Extract the [X, Y] coordinate from the center of the cell holding the provided text.  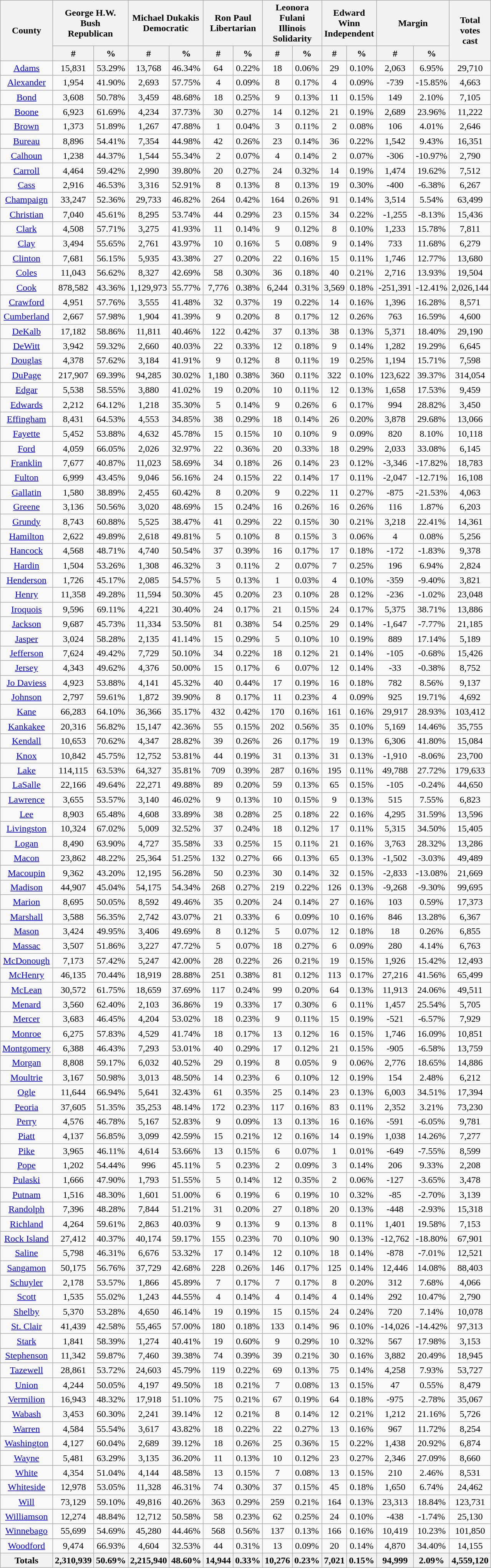
-975 [395, 1400]
Jasper [27, 639]
49,489 [470, 858]
53.26% [111, 565]
11,043 [73, 273]
259 [277, 1502]
Winnebago [27, 1531]
Schuyler [27, 1282]
106 [395, 126]
Monroe [27, 1034]
1.87% [432, 507]
0.59% [432, 902]
48.60% [186, 1560]
4,127 [73, 1443]
66.05% [111, 449]
41.74% [186, 1034]
40,174 [148, 1239]
10,653 [73, 741]
5,189 [470, 639]
4.01% [432, 126]
69 [277, 1370]
3,655 [73, 800]
89 [218, 785]
40.52% [186, 1063]
122 [218, 331]
-1.83% [432, 551]
3,588 [73, 917]
32.43% [186, 1092]
49,788 [395, 770]
Lake [27, 770]
4,063 [470, 492]
Shelby [27, 1312]
Kendall [27, 741]
1,233 [395, 229]
37,605 [73, 1107]
Moultrie [27, 1077]
12,712 [148, 1516]
5,798 [73, 1253]
1,396 [395, 302]
55 [218, 727]
4,584 [73, 1429]
Scott [27, 1297]
34.50% [432, 829]
161 [334, 712]
73,129 [73, 1502]
2,178 [73, 1282]
7,844 [148, 1209]
103 [395, 902]
994 [395, 404]
Totals [27, 1560]
1,542 [395, 141]
23,048 [470, 595]
20.49% [432, 1355]
Madison [27, 887]
DeKalb [27, 331]
29,917 [395, 712]
64.10% [111, 712]
3,878 [395, 419]
45.17% [111, 580]
97,313 [470, 1326]
4,354 [73, 1473]
-13.08% [432, 873]
12,493 [470, 961]
1,601 [148, 1195]
4,059 [73, 449]
49.46% [186, 902]
Michael DukakisDemocratic [166, 23]
7,512 [470, 170]
1,457 [395, 1004]
17,918 [148, 1400]
13,886 [470, 609]
-2.78% [432, 1400]
2,618 [148, 536]
9,046 [148, 478]
Clay [27, 244]
4,663 [470, 83]
119 [218, 1370]
48.22% [111, 858]
7.68% [432, 1282]
3,942 [73, 346]
7,624 [73, 653]
42.68% [186, 1268]
-6.38% [432, 185]
66.93% [111, 1546]
2,990 [148, 170]
14,886 [470, 1063]
4,559,120 [470, 1560]
-1,255 [395, 214]
88,403 [470, 1268]
5,167 [148, 1121]
-14.42% [432, 1326]
5,315 [395, 829]
-878 [395, 1253]
4,650 [148, 1312]
18.40% [432, 331]
Whiteside [27, 1487]
568 [218, 1531]
3,013 [148, 1077]
7,354 [148, 141]
6,763 [470, 946]
2,085 [148, 580]
6,267 [470, 185]
2,660 [148, 346]
Hamilton [27, 536]
63.29% [111, 1458]
206 [395, 1166]
49.50% [186, 1385]
4,600 [470, 317]
4,727 [148, 843]
Pulaski [27, 1180]
19.29% [432, 346]
-8.06% [432, 756]
3,478 [470, 1180]
6.95% [432, 68]
16,108 [470, 478]
83 [334, 1107]
12,521 [470, 1253]
6,999 [73, 478]
Coles [27, 273]
14.46% [432, 727]
Jackson [27, 624]
925 [395, 697]
25,364 [148, 858]
2,742 [148, 917]
4,951 [73, 302]
5,452 [73, 434]
2,761 [148, 244]
-359 [395, 580]
32.53% [186, 1546]
12,978 [73, 1487]
15,318 [470, 1209]
49.42% [111, 653]
12.77% [432, 258]
-12.71% [432, 478]
2,916 [73, 185]
Macoupin [27, 873]
57.83% [111, 1034]
16.59% [432, 317]
1,504 [73, 565]
18,919 [148, 975]
54.57% [186, 580]
4,376 [148, 668]
-3,346 [395, 463]
-448 [395, 1209]
9,596 [73, 609]
11.72% [432, 1429]
-521 [395, 1019]
-17.82% [432, 463]
49.69% [186, 931]
43.45% [111, 478]
-1.02% [432, 595]
-6.57% [432, 1019]
-875 [395, 492]
51.35% [111, 1107]
40.87% [111, 463]
Macon [27, 858]
8,254 [470, 1429]
-6.05% [432, 1121]
34.40% [432, 1546]
58.28% [111, 639]
67,901 [470, 1239]
5,256 [470, 536]
4,144 [148, 1473]
29,710 [470, 68]
Montgomery [27, 1048]
Gallatin [27, 492]
2,646 [470, 126]
-0.38% [432, 668]
45,280 [148, 1531]
51.86% [111, 946]
14,155 [470, 1546]
16.28% [432, 302]
37.69% [186, 990]
2,135 [148, 639]
43.97% [186, 244]
0.60% [247, 1341]
3,024 [73, 639]
-21.53% [432, 492]
17,182 [73, 331]
60.88% [111, 522]
2.46% [432, 1473]
1,516 [73, 1195]
27.09% [432, 1458]
6,645 [470, 346]
3,140 [148, 800]
18,783 [470, 463]
Boone [27, 112]
62.40% [111, 1004]
99,695 [470, 887]
50.10% [186, 653]
21.16% [432, 1414]
996 [148, 1166]
Carroll [27, 170]
13,066 [470, 419]
65,499 [470, 975]
45.32% [186, 682]
1,282 [395, 346]
56.15% [111, 258]
4,137 [73, 1136]
1,212 [395, 1414]
10,419 [395, 1531]
123,622 [395, 375]
41.90% [111, 83]
35.17% [186, 712]
5.54% [432, 200]
Leonora FulaniIllinois Solidarity [292, 23]
14,361 [470, 522]
53.66% [186, 1151]
15.78% [432, 229]
George H.W. BushRepublican [90, 23]
48.14% [186, 1107]
55.65% [111, 244]
7,040 [73, 214]
22.41% [432, 522]
180 [218, 1326]
2,716 [395, 273]
363 [218, 1502]
49.28% [111, 595]
Perry [27, 1121]
4,295 [395, 814]
57.75% [186, 83]
31.59% [432, 814]
55,465 [148, 1326]
15.42% [432, 961]
11,594 [148, 595]
Tazewell [27, 1370]
1,218 [148, 404]
Iroquois [27, 609]
4,204 [148, 1019]
Peoria [27, 1107]
57.71% [111, 229]
264 [218, 200]
49.62% [111, 668]
Sangamon [27, 1268]
18.84% [432, 1502]
13,286 [470, 843]
154 [395, 1077]
1,267 [148, 126]
3,608 [73, 97]
4,608 [148, 814]
19.71% [432, 697]
172 [218, 1107]
46.45% [111, 1019]
46.34% [186, 68]
-9.30% [432, 887]
312 [395, 1282]
58.86% [111, 331]
3,275 [148, 229]
2,352 [395, 1107]
1,373 [73, 126]
2,212 [73, 404]
33.08% [432, 449]
9.43% [432, 141]
41.39% [186, 317]
5,525 [148, 522]
-1.74% [432, 1516]
-2.70% [432, 1195]
287 [277, 770]
46,135 [73, 975]
61.69% [111, 112]
3,555 [148, 302]
44,907 [73, 887]
21,669 [470, 873]
13.28% [432, 917]
36,366 [148, 712]
56.85% [111, 1136]
94,999 [395, 1560]
Wabash [27, 1414]
Marion [27, 902]
24.06% [432, 990]
54.69% [111, 1531]
3,569 [334, 288]
44.98% [186, 141]
-127 [395, 1180]
Logan [27, 843]
3,139 [470, 1195]
Greene [27, 507]
49,511 [470, 990]
46.14% [186, 1312]
Ford [27, 449]
35,253 [148, 1107]
8,896 [73, 141]
3,167 [73, 1077]
45.89% [186, 1282]
3,453 [73, 1414]
8,479 [470, 1385]
Edgar [27, 390]
155 [218, 1239]
1,129,973 [148, 288]
101,850 [470, 1531]
46.43% [111, 1048]
40.46% [186, 331]
Alexander [27, 83]
-18.80% [432, 1239]
23.96% [432, 112]
Vermilion [27, 1400]
Massac [27, 946]
90 [334, 1239]
133 [277, 1326]
41.02% [186, 390]
29,733 [148, 200]
42.00% [186, 961]
18,659 [148, 990]
2,824 [470, 565]
94,285 [148, 375]
45.04% [111, 887]
-12,762 [395, 1239]
-172 [395, 551]
Menard [27, 1004]
322 [334, 375]
4,347 [148, 741]
7.93% [432, 1370]
43.07% [186, 917]
50.78% [111, 97]
48.58% [186, 1473]
Christian [27, 214]
White [27, 1473]
39.14% [186, 1414]
Champaign [27, 200]
59.32% [111, 346]
57.76% [111, 302]
2,241 [148, 1414]
125 [334, 1268]
20,316 [73, 727]
11.68% [432, 244]
-649 [395, 1151]
54,175 [148, 887]
Woodford [27, 1546]
28.93% [432, 712]
5,009 [148, 829]
McLean [27, 990]
48.50% [186, 1077]
LaSalle [27, 785]
8,531 [470, 1473]
4,343 [73, 668]
20.92% [432, 1443]
8,431 [73, 419]
3,882 [395, 1355]
53.01% [186, 1048]
5,705 [470, 1004]
53.81% [186, 756]
13,768 [148, 68]
3.21% [432, 1107]
1,535 [73, 1297]
7,776 [218, 288]
2,208 [470, 1166]
53.72% [111, 1370]
6,003 [395, 1092]
6,032 [148, 1063]
0.37% [247, 302]
46.02% [186, 800]
126 [334, 887]
64,327 [148, 770]
292 [395, 1297]
24,462 [470, 1487]
51.89% [111, 126]
-3.03% [432, 858]
19.58% [432, 1224]
7,153 [470, 1224]
3,135 [148, 1458]
-591 [395, 1121]
59 [277, 785]
47.90% [111, 1180]
Piatt [27, 1136]
45.79% [186, 1370]
41.56% [432, 975]
40.37% [111, 1239]
3,507 [73, 946]
2,622 [73, 536]
23,700 [470, 756]
10,118 [470, 434]
45.73% [111, 624]
51.55% [186, 1180]
41 [218, 522]
149 [395, 97]
58.55% [111, 390]
2,026,144 [470, 288]
Hardin [27, 565]
50.30% [186, 595]
4,870 [395, 1546]
42.36% [186, 727]
Ron PaulLibertarian [233, 23]
0.05% [307, 1063]
41.14% [186, 639]
6,279 [470, 244]
-1,647 [395, 624]
Jefferson [27, 653]
Johnson [27, 697]
47 [395, 1385]
39.80% [186, 170]
170 [277, 712]
Edwards [27, 404]
8,490 [73, 843]
Hancock [27, 551]
34.51% [432, 1092]
69.39% [111, 375]
196 [395, 565]
Marshall [27, 917]
48.69% [186, 507]
8,295 [148, 214]
37,729 [148, 1268]
13.93% [432, 273]
709 [218, 770]
59.87% [111, 1355]
1,308 [148, 565]
4,614 [148, 1151]
29,190 [470, 331]
11,342 [73, 1355]
55.02% [111, 1297]
6,823 [470, 800]
Grundy [27, 522]
Knox [27, 756]
-739 [395, 83]
39.37% [432, 375]
44.55% [186, 1297]
1,726 [73, 580]
15.71% [432, 361]
1,202 [73, 1166]
-7.01% [432, 1253]
0.55% [432, 1385]
5,371 [395, 331]
-8.13% [432, 214]
5,935 [148, 258]
6,275 [73, 1034]
11,644 [73, 1092]
7,460 [148, 1355]
19,504 [470, 273]
1,793 [148, 1180]
Henderson [27, 580]
1,841 [73, 1341]
2,776 [395, 1063]
Cass [27, 185]
Morgan [27, 1063]
4,234 [148, 112]
57.98% [111, 317]
49.95% [111, 931]
-15.85% [432, 83]
35.81% [186, 770]
4,066 [470, 1282]
15,436 [470, 214]
39.90% [186, 697]
3,218 [395, 522]
32.97% [186, 449]
48.68% [186, 97]
Rock Island [27, 1239]
5,481 [73, 1458]
50.54% [186, 551]
56.35% [111, 917]
5,370 [73, 1312]
51.25% [186, 858]
3,153 [470, 1341]
4,244 [73, 1385]
30,572 [73, 990]
Brown [27, 126]
Cook [27, 288]
63.53% [111, 770]
14.26% [432, 1136]
15,405 [470, 829]
10,842 [73, 756]
2,033 [395, 449]
16.09% [432, 1034]
36.20% [186, 1458]
70.44% [111, 975]
64.12% [111, 404]
-1,502 [395, 858]
52.83% [186, 1121]
49.89% [111, 536]
720 [395, 1312]
567 [395, 1341]
58.39% [111, 1341]
7.55% [432, 800]
846 [395, 917]
2,310,939 [73, 1560]
-9.40% [432, 580]
Henry [27, 595]
Bureau [27, 141]
1,954 [73, 83]
4,141 [148, 682]
7,811 [470, 229]
12,195 [148, 873]
13,680 [470, 258]
51.00% [186, 1195]
9.33% [432, 1166]
54.41% [111, 141]
9,474 [73, 1546]
17,373 [470, 902]
48.28% [111, 1209]
1,243 [148, 1297]
3,099 [148, 1136]
820 [395, 434]
4,604 [148, 1546]
7,929 [470, 1019]
22,166 [73, 785]
2,026 [148, 449]
66 [277, 858]
3,424 [73, 931]
DuPage [27, 375]
179,633 [470, 770]
103,412 [470, 712]
-905 [395, 1048]
28.32% [432, 843]
55.77% [186, 288]
1,658 [395, 390]
1,580 [73, 492]
73,230 [470, 1107]
35,755 [470, 727]
3,965 [73, 1151]
35.58% [186, 843]
0.03% [307, 580]
2,346 [395, 1458]
Warren [27, 1429]
4,740 [148, 551]
41.91% [186, 361]
7.14% [432, 1312]
Williamson [27, 1516]
13,596 [470, 814]
3,683 [73, 1019]
43.20% [111, 873]
Stark [27, 1341]
55,699 [73, 1531]
DeWitt [27, 346]
38.89% [111, 492]
137 [277, 1531]
66,283 [73, 712]
6.94% [432, 565]
27,216 [395, 975]
6,212 [470, 1077]
Wayne [27, 1458]
10.47% [432, 1297]
-0.24% [432, 785]
8,660 [470, 1458]
146 [277, 1268]
3,450 [470, 404]
Stephenson [27, 1355]
Kankakee [27, 727]
15,084 [470, 741]
6,244 [277, 288]
46.82% [186, 200]
2,215,940 [148, 1560]
10,851 [470, 1034]
40.26% [186, 1502]
39.38% [186, 1355]
Mercer [27, 1019]
1,401 [395, 1224]
46.78% [111, 1121]
1,872 [148, 697]
1,650 [395, 1487]
Lee [27, 814]
50.58% [186, 1516]
-1,910 [395, 756]
5,247 [148, 961]
7,293 [148, 1048]
Pope [27, 1166]
7,396 [73, 1209]
50 [218, 873]
9,362 [73, 873]
47.72% [186, 946]
66.94% [111, 1092]
49.88% [186, 785]
4,692 [470, 697]
Will [27, 1502]
48.84% [111, 1516]
6,874 [470, 1443]
35,067 [470, 1400]
13,759 [470, 1048]
8,327 [148, 273]
30.02% [186, 375]
2,103 [148, 1004]
3,617 [148, 1429]
44.46% [186, 1531]
-9,268 [395, 887]
10.23% [432, 1531]
1,038 [395, 1136]
5,538 [73, 390]
4,553 [148, 419]
60.42% [186, 492]
56.82% [111, 727]
-2,047 [395, 478]
6,367 [470, 917]
251 [218, 975]
-400 [395, 185]
40.41% [186, 1341]
8,752 [470, 668]
61.75% [111, 990]
St. Clair [27, 1326]
45.61% [111, 214]
McDonough [27, 961]
62 [277, 1516]
41.93% [186, 229]
7,681 [73, 258]
41.48% [186, 302]
14.08% [432, 1268]
8,903 [73, 814]
9,137 [470, 682]
3,763 [395, 843]
70.62% [111, 741]
14,944 [218, 1560]
63,499 [470, 200]
Fulton [27, 478]
51.21% [186, 1209]
19.62% [432, 170]
27.72% [432, 770]
41,439 [73, 1326]
50.69% [111, 1560]
1,274 [148, 1341]
67 [277, 1400]
Randolph [27, 1209]
43.36% [111, 288]
3,514 [395, 200]
53.29% [111, 68]
16,943 [73, 1400]
54 [277, 624]
23,313 [395, 1502]
59.10% [111, 1502]
37.73% [186, 112]
Clinton [27, 258]
2,693 [148, 83]
15,426 [470, 653]
Livingston [27, 829]
48.71% [111, 551]
57.42% [111, 961]
55.34% [186, 156]
46.53% [111, 185]
515 [395, 800]
25,130 [470, 1516]
53.50% [186, 624]
8,592 [148, 902]
-6.58% [432, 1048]
0.04% [247, 126]
11,334 [148, 624]
33 [218, 843]
4,221 [148, 609]
432 [218, 712]
-2,833 [395, 873]
195 [334, 770]
6,388 [73, 1048]
36.86% [186, 1004]
-306 [395, 156]
6,855 [470, 931]
116 [395, 507]
3,227 [148, 946]
3,560 [73, 1004]
Jersey [27, 668]
24,603 [148, 1370]
57.00% [186, 1326]
38.71% [432, 609]
360 [277, 375]
2.09% [432, 1560]
8,695 [73, 902]
-2.93% [432, 1209]
5,641 [148, 1092]
53.05% [111, 1487]
Adams [27, 68]
Bond [27, 97]
228 [218, 1268]
123,731 [470, 1502]
45.78% [186, 434]
42.58% [111, 1326]
3,459 [148, 97]
54.34% [186, 887]
0.01% [362, 1151]
268 [218, 887]
33,247 [73, 200]
48.30% [111, 1195]
4,197 [148, 1385]
52.91% [186, 185]
10,276 [277, 1560]
17.53% [432, 390]
46.32% [186, 565]
1,544 [148, 156]
17,394 [470, 1092]
-0.68% [432, 653]
60.30% [111, 1414]
0.44% [247, 682]
3,184 [148, 361]
4,464 [73, 170]
8.56% [432, 682]
3,316 [148, 185]
11,913 [395, 990]
6,145 [470, 449]
2,063 [395, 68]
53,727 [470, 1370]
53.32% [186, 1253]
210 [395, 1473]
County [27, 31]
58.69% [186, 463]
63.90% [111, 843]
11,811 [148, 331]
113 [334, 975]
18,945 [470, 1355]
91 [334, 200]
Douglas [27, 361]
-10.97% [432, 156]
45.75% [111, 756]
Pike [27, 1151]
45.11% [186, 1166]
3,494 [73, 244]
114,115 [73, 770]
1,926 [395, 961]
51.04% [111, 1473]
12,446 [395, 1268]
1,904 [148, 317]
2,455 [148, 492]
11,328 [148, 1487]
782 [395, 682]
6,306 [395, 741]
878,582 [73, 288]
50.00% [186, 668]
11,023 [148, 463]
55.54% [111, 1429]
2,797 [73, 697]
17.14% [432, 639]
15,147 [148, 727]
6,676 [148, 1253]
219 [277, 887]
56.62% [111, 273]
6,923 [73, 112]
33.89% [186, 814]
17.98% [432, 1341]
7,021 [334, 1560]
1,438 [395, 1443]
McHenry [27, 975]
38.47% [186, 522]
44.37% [111, 156]
50,175 [73, 1268]
889 [395, 639]
7,277 [470, 1136]
27,412 [73, 1239]
52.36% [111, 200]
49.64% [111, 785]
2.48% [432, 1077]
53.02% [186, 1019]
132 [218, 858]
57.62% [111, 361]
Edward WinnIndependent [349, 23]
Ogle [27, 1092]
42.69% [186, 273]
4.14% [432, 946]
22,271 [148, 785]
2,863 [148, 1224]
9,459 [470, 390]
1,180 [218, 375]
4,632 [148, 434]
32.52% [186, 829]
4,568 [73, 551]
Mason [27, 931]
42 [218, 141]
6,203 [470, 507]
29.68% [432, 419]
2,667 [73, 317]
10,078 [470, 1312]
96 [334, 1326]
48.32% [111, 1400]
4,508 [73, 229]
1,474 [395, 170]
42.59% [186, 1136]
7,173 [73, 961]
54.44% [111, 1166]
5,375 [395, 609]
70 [277, 1239]
1,238 [73, 156]
Richland [27, 1224]
16,351 [470, 141]
10,324 [73, 829]
18.65% [432, 1063]
-236 [395, 595]
4,258 [395, 1370]
8,808 [73, 1063]
34.85% [186, 419]
4,576 [73, 1121]
39.12% [186, 1443]
11,358 [73, 595]
967 [395, 1429]
8.10% [432, 434]
65.48% [111, 814]
28,861 [73, 1370]
43.82% [186, 1429]
49,816 [148, 1502]
56.28% [186, 873]
-14,026 [395, 1326]
1,866 [148, 1282]
46.11% [111, 1151]
-12.41% [432, 288]
1,194 [395, 361]
0.28% [247, 814]
9,781 [470, 1121]
Putnam [27, 1195]
-438 [395, 1516]
53.74% [186, 214]
28.88% [186, 975]
3,406 [148, 931]
49.81% [186, 536]
5,726 [470, 1414]
314,054 [470, 375]
Clark [27, 229]
Lawrence [27, 800]
35.30% [186, 404]
Calhoun [27, 156]
8,599 [470, 1151]
763 [395, 317]
Union [27, 1385]
Jo Daviess [27, 682]
56.76% [111, 1268]
7,677 [73, 463]
69.11% [111, 609]
23,862 [73, 858]
280 [395, 946]
-7.55% [432, 1151]
4,923 [73, 682]
47.88% [186, 126]
4,529 [148, 1034]
3,020 [148, 507]
9,378 [470, 551]
60.04% [111, 1443]
8,743 [73, 522]
8,571 [470, 302]
Saline [27, 1253]
Effingham [27, 419]
43.38% [186, 258]
64.53% [111, 419]
41.80% [432, 741]
50.56% [111, 507]
Crawford [27, 302]
99 [277, 990]
-251,391 [395, 288]
11,222 [470, 112]
15,831 [73, 68]
3,136 [73, 507]
3,880 [148, 390]
7,729 [148, 653]
-85 [395, 1195]
4,378 [73, 361]
3,821 [470, 580]
50.98% [111, 1077]
-33 [395, 668]
30.40% [186, 609]
51.10% [186, 1400]
7,598 [470, 361]
Margin [413, 23]
Kane [27, 712]
Washington [27, 1443]
733 [395, 244]
202 [277, 727]
44,650 [470, 785]
56.16% [186, 478]
25.54% [432, 1004]
61 [218, 1092]
5,169 [395, 727]
2.10% [432, 97]
-3.65% [432, 1180]
12,752 [148, 756]
Fayette [27, 434]
4,264 [73, 1224]
166 [334, 1531]
Total votes cast [470, 31]
7,105 [470, 97]
Cumberland [27, 317]
Franklin [27, 463]
67.02% [111, 829]
6.74% [432, 1487]
-7.77% [432, 624]
9,687 [73, 624]
21,185 [470, 624]
12,274 [73, 1516]
59.42% [111, 170]
1,666 [73, 1180]
217,907 [73, 375]
53.28% [111, 1312]
